Determine the (X, Y) coordinate at the center of the cell enclosing the given text.  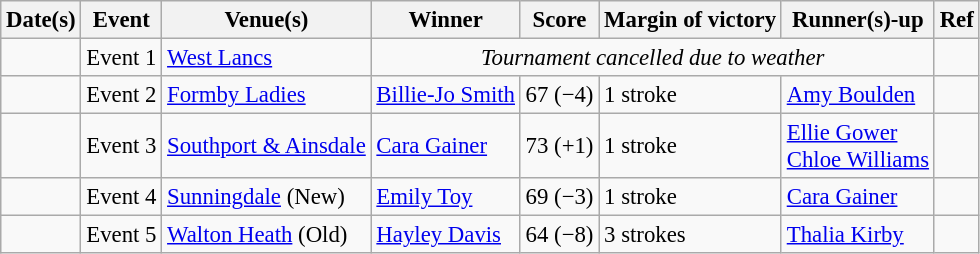
69 (−3) (559, 197)
Date(s) (41, 20)
Event 1 (122, 58)
64 (−8) (559, 235)
3 strokes (690, 235)
73 (+1) (559, 146)
Event 3 (122, 146)
Tournament cancelled due to weather (652, 58)
Southport & Ainsdale (266, 146)
Venue(s) (266, 20)
Billie-Jo Smith (446, 95)
67 (−4) (559, 95)
Walton Heath (Old) (266, 235)
Formby Ladies (266, 95)
Event 5 (122, 235)
Runner(s)-up (858, 20)
Amy Boulden (858, 95)
Event 4 (122, 197)
Score (559, 20)
Emily Toy (446, 197)
Winner (446, 20)
Ellie Gower Chloe Williams (858, 146)
Ref (956, 20)
Sunningdale (New) (266, 197)
Margin of victory (690, 20)
West Lancs (266, 58)
Event (122, 20)
Thalia Kirby (858, 235)
Hayley Davis (446, 235)
Event 2 (122, 95)
